Locate the cell with the specified text and output its (X, Y) center coordinate. 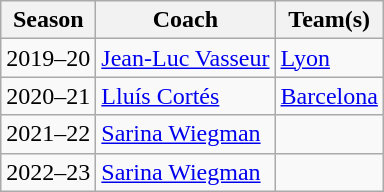
Lyon (329, 58)
Jean-Luc Vasseur (186, 58)
2020–21 (48, 96)
2022–23 (48, 172)
Barcelona (329, 96)
Team(s) (329, 20)
Season (48, 20)
2019–20 (48, 58)
2021–22 (48, 134)
Coach (186, 20)
Lluís Cortés (186, 96)
